Determine the [X, Y] coordinate at the center of the cell enclosing the given text.  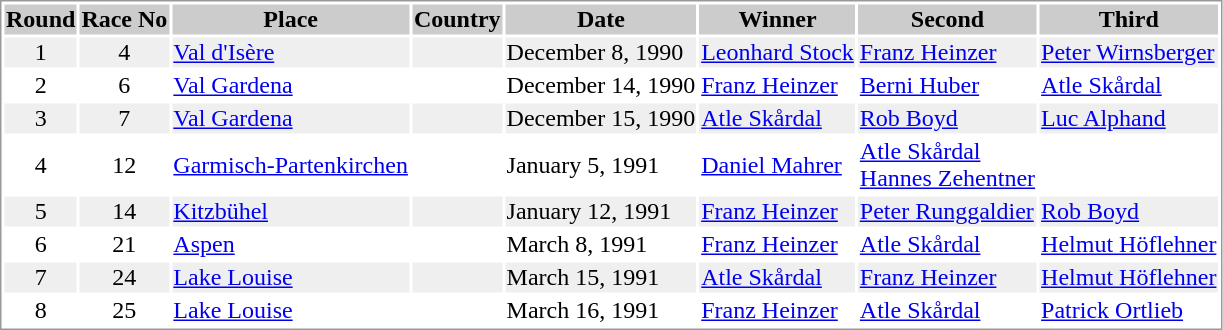
5 [40, 211]
Atle Skårdal Hannes Zehentner [947, 164]
Garmisch-Partenkirchen [291, 164]
14 [124, 211]
Patrick Ortlieb [1129, 311]
March 16, 1991 [601, 311]
Leonhard Stock [778, 53]
8 [40, 311]
Third [1129, 19]
Val d'Isère [291, 53]
December 8, 1990 [601, 53]
Winner [778, 19]
Daniel Mahrer [778, 164]
Place [291, 19]
January 12, 1991 [601, 211]
Country [457, 19]
12 [124, 164]
March 15, 1991 [601, 277]
3 [40, 119]
March 8, 1991 [601, 245]
Second [947, 19]
Date [601, 19]
Peter Wirnsberger [1129, 53]
Peter Runggaldier [947, 211]
January 5, 1991 [601, 164]
24 [124, 277]
Aspen [291, 245]
December 14, 1990 [601, 85]
2 [40, 85]
Race No [124, 19]
25 [124, 311]
Luc Alphand [1129, 119]
1 [40, 53]
Round [40, 19]
December 15, 1990 [601, 119]
Berni Huber [947, 85]
21 [124, 245]
Kitzbühel [291, 211]
